Locate the cell with the specified text and output its (X, Y) center coordinate. 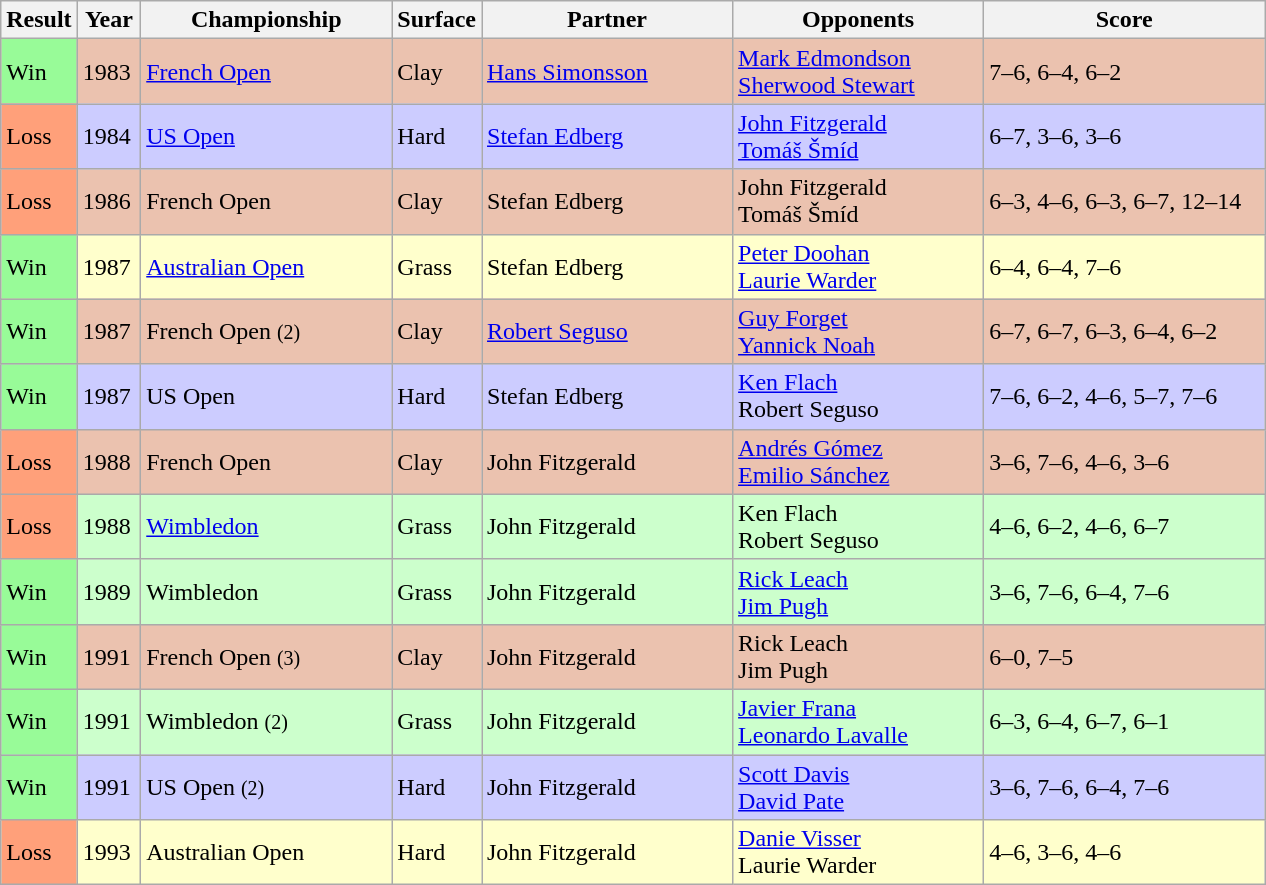
Championship (266, 20)
6–3, 4–6, 6–3, 6–7, 12–14 (1124, 202)
French Open (2) (266, 332)
1989 (109, 592)
6–0, 7–5 (1124, 656)
Guy Forget Yannick Noah (858, 332)
6–3, 6–4, 6–7, 6–1 (1124, 722)
1993 (109, 852)
Wimbledon (2) (266, 722)
7–6, 6–4, 6–2 (1124, 72)
Opponents (858, 20)
Score (1124, 20)
7–6, 6–2, 4–6, 5–7, 7–6 (1124, 396)
Scott Davis David Pate (858, 786)
Partner (608, 20)
4–6, 3–6, 4–6 (1124, 852)
6–4, 6–4, 7–6 (1124, 266)
French Open (3) (266, 656)
1984 (109, 136)
Mark Edmondson Sherwood Stewart (858, 72)
Robert Seguso (608, 332)
Javier Frana Leonardo Lavalle (858, 722)
Peter Doohan Laurie Warder (858, 266)
1986 (109, 202)
Year (109, 20)
US Open (2) (266, 786)
Result (39, 20)
Andrés Gómez Emilio Sánchez (858, 462)
Danie Visser Laurie Warder (858, 852)
6–7, 3–6, 3–6 (1124, 136)
Hans Simonsson (608, 72)
1983 (109, 72)
6–7, 6–7, 6–3, 6–4, 6–2 (1124, 332)
3–6, 7–6, 4–6, 3–6 (1124, 462)
Surface (437, 20)
4–6, 6–2, 4–6, 6–7 (1124, 526)
